Determine the [x, y] coordinate at the center of the cell enclosing the given text.  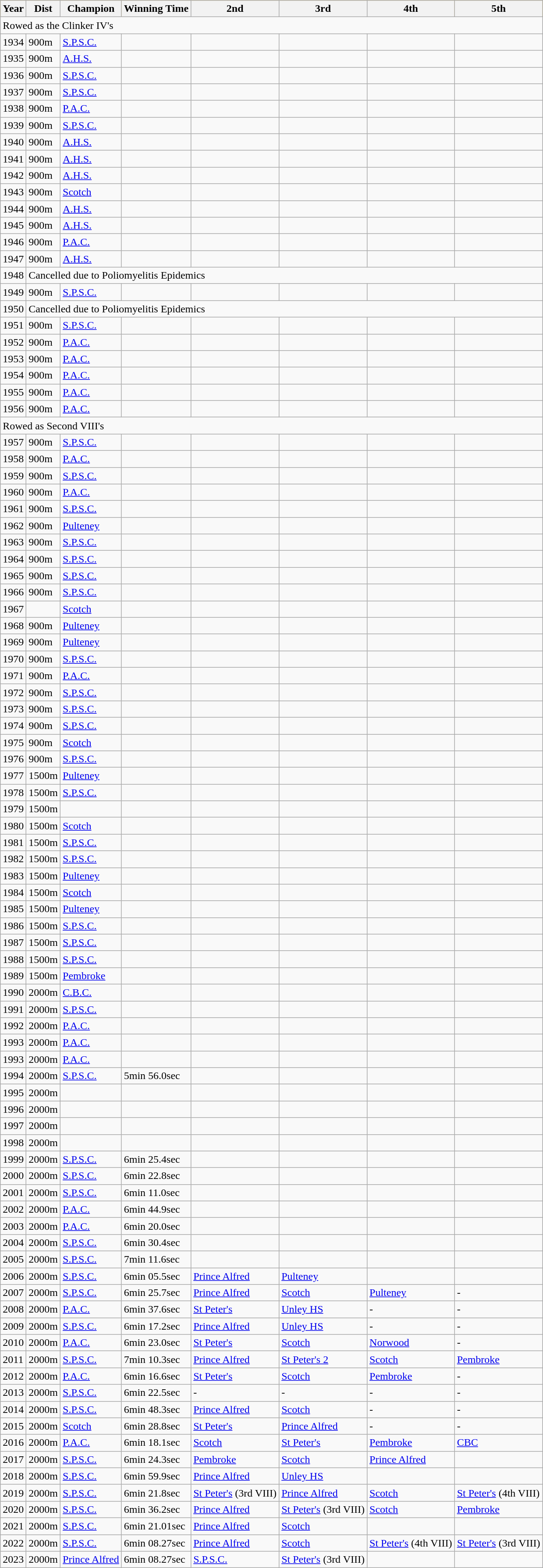
3rd [323, 9]
1987 [13, 942]
2013 [13, 1393]
7min 10.3sec [156, 1359]
2005 [13, 1259]
1954 [13, 375]
2019 [13, 1493]
1953 [13, 359]
1976 [13, 759]
St Peter's 2 [323, 1359]
2004 [13, 1242]
1963 [13, 542]
1980 [13, 826]
1942 [13, 175]
1949 [13, 292]
1957 [13, 442]
2007 [13, 1293]
1958 [13, 459]
1989 [13, 976]
1967 [13, 609]
1972 [13, 692]
2021 [13, 1526]
1974 [13, 726]
1978 [13, 793]
1935 [13, 59]
6min 21.01sec [156, 1526]
2018 [13, 1476]
1934 [13, 42]
2016 [13, 1443]
1997 [13, 1126]
1992 [13, 1026]
1944 [13, 209]
1945 [13, 226]
1979 [13, 809]
2001 [13, 1193]
1969 [13, 642]
6min 28.8sec [156, 1426]
1941 [13, 159]
1952 [13, 342]
1983 [13, 876]
1940 [13, 142]
6min 24.3sec [156, 1459]
1986 [13, 926]
1971 [13, 676]
1982 [13, 859]
6min 36.2sec [156, 1509]
1994 [13, 1076]
6min 59.9sec [156, 1476]
Winning Time [156, 9]
1939 [13, 125]
6min 18.1sec [156, 1443]
6min 11.0sec [156, 1193]
1984 [13, 892]
Norwood [411, 1343]
1948 [13, 276]
2022 [13, 1543]
1955 [13, 392]
1950 [13, 309]
1991 [13, 1009]
6min 25.4sec [156, 1159]
6min 44.9sec [156, 1209]
2000 [13, 1176]
Rowed as the Clinker IV's [272, 25]
1936 [13, 75]
1938 [13, 109]
6min 20.0sec [156, 1226]
6min 37.6sec [156, 1310]
6min 21.8sec [156, 1493]
Champion [91, 9]
2003 [13, 1226]
1970 [13, 659]
1973 [13, 709]
2012 [13, 1376]
1985 [13, 909]
1999 [13, 1159]
2008 [13, 1310]
1990 [13, 992]
1968 [13, 626]
1951 [13, 326]
2006 [13, 1276]
1943 [13, 192]
7min 11.6sec [156, 1259]
1975 [13, 743]
1956 [13, 409]
2002 [13, 1209]
6min 05.5sec [156, 1276]
2011 [13, 1359]
1946 [13, 242]
6min 25.7sec [156, 1293]
2017 [13, 1459]
Year [13, 9]
2020 [13, 1509]
1966 [13, 592]
1959 [13, 475]
2009 [13, 1326]
1965 [13, 576]
5th [499, 9]
1937 [13, 92]
1961 [13, 509]
2023 [13, 1560]
6min 30.4sec [156, 1242]
6min 17.2sec [156, 1326]
2nd [235, 9]
1960 [13, 492]
1977 [13, 776]
2014 [13, 1409]
4th [411, 9]
2015 [13, 1426]
1962 [13, 526]
CBC [499, 1443]
6min 16.6sec [156, 1376]
Dist [43, 9]
1995 [13, 1093]
1998 [13, 1143]
C.B.C. [91, 992]
5min 56.0sec [156, 1076]
6min 22.5sec [156, 1393]
Rowed as Second VIII's [272, 425]
2010 [13, 1343]
6min 23.0sec [156, 1343]
1947 [13, 259]
1988 [13, 959]
1996 [13, 1109]
1964 [13, 559]
1981 [13, 842]
6min 22.8sec [156, 1176]
6min 48.3sec [156, 1409]
